Provide the (X, Y) coordinate of the cell's center where the given text is located.  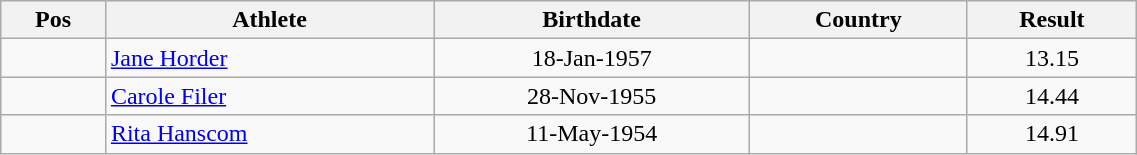
Pos (54, 20)
11-May-1954 (592, 134)
Birthdate (592, 20)
Carole Filer (269, 96)
Country (858, 20)
18-Jan-1957 (592, 58)
14.91 (1052, 134)
13.15 (1052, 58)
Jane Horder (269, 58)
14.44 (1052, 96)
28-Nov-1955 (592, 96)
Rita Hanscom (269, 134)
Athlete (269, 20)
Result (1052, 20)
